Detect which cell encompasses the target text, then output its (X, Y) center coordinate. 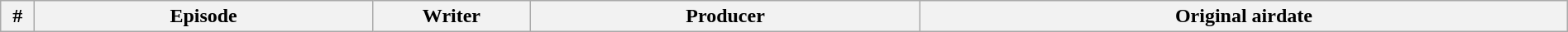
Writer (452, 16)
Original airdate (1244, 16)
# (18, 16)
Episode (203, 16)
Producer (724, 16)
